Return [X, Y] of the center of cell containing provided text 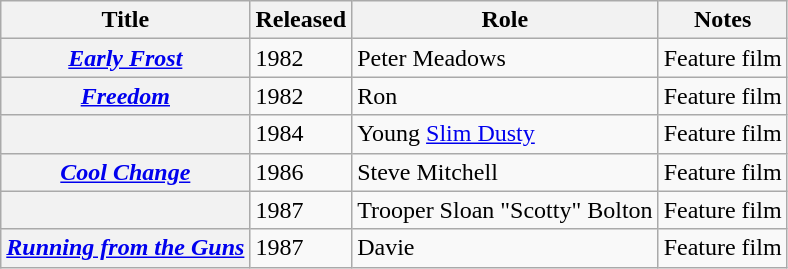
Early Frost [126, 58]
Running from the Guns [126, 248]
Young Slim Dusty [505, 134]
1984 [301, 134]
Role [505, 20]
Ron [505, 96]
Trooper Sloan "Scotty" Bolton [505, 210]
Title [126, 20]
Davie [505, 248]
1986 [301, 172]
Cool Change [126, 172]
Released [301, 20]
Notes [722, 20]
Peter Meadows [505, 58]
Steve Mitchell [505, 172]
Freedom [126, 96]
